Pinpoint the cell where the given text exists, returning its (X, Y) midpoint coordinate. 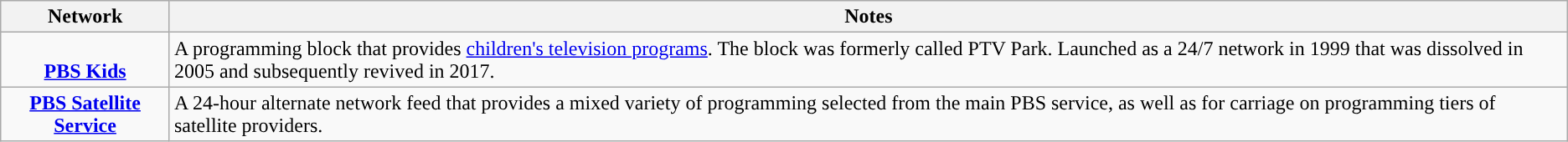
Notes (868, 17)
PBS Satellite Service (85, 114)
Network (85, 17)
PBS Kids (85, 60)
